Determine the [X, Y] coordinate at the center of the cell enclosing the given text.  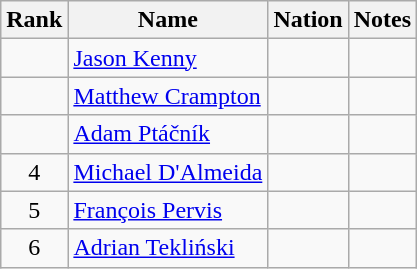
Matthew Crampton [168, 96]
Rank [34, 20]
5 [34, 210]
Adrian Tekliński [168, 248]
4 [34, 172]
Nation [308, 20]
Name [168, 20]
Adam Ptáčník [168, 134]
Notes [382, 20]
François Pervis [168, 210]
Michael D'Almeida [168, 172]
6 [34, 248]
Jason Kenny [168, 58]
